Extract the (x, y) coordinate from the center of the cell holding the provided text.  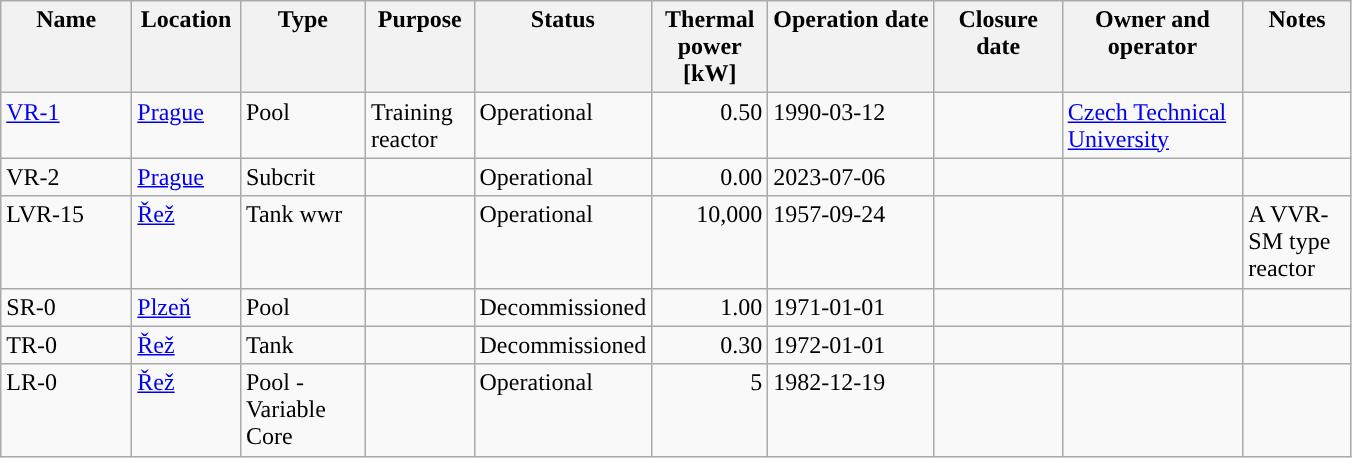
Purpose (420, 47)
1972-01-01 (851, 345)
1982-12-19 (851, 410)
VR-2 (66, 177)
Subcrit (302, 177)
Tank wwr (302, 242)
Tank (302, 345)
LR-0 (66, 410)
Plzeň (186, 307)
VR-1 (66, 126)
LVR-15 (66, 242)
Notes (1298, 47)
0.30 (710, 345)
0.50 (710, 126)
0.00 (710, 177)
Closure date (998, 47)
SR-0 (66, 307)
1.00 (710, 307)
TR-0 (66, 345)
Location (186, 47)
2023-07-06 (851, 177)
Owner and operator (1152, 47)
5 (710, 410)
Type (302, 47)
10,000 (710, 242)
1971-01-01 (851, 307)
Training reactor (420, 126)
1957-09-24 (851, 242)
Thermal power [kW] (710, 47)
1990-03-12 (851, 126)
Operation date (851, 47)
Pool - Variable Core (302, 410)
Name (66, 47)
Czech Technical University (1152, 126)
Status (563, 47)
A VVR-SM type reactor (1298, 242)
